For the text-containing cell, return its midpoint in [x, y] coordinate format. 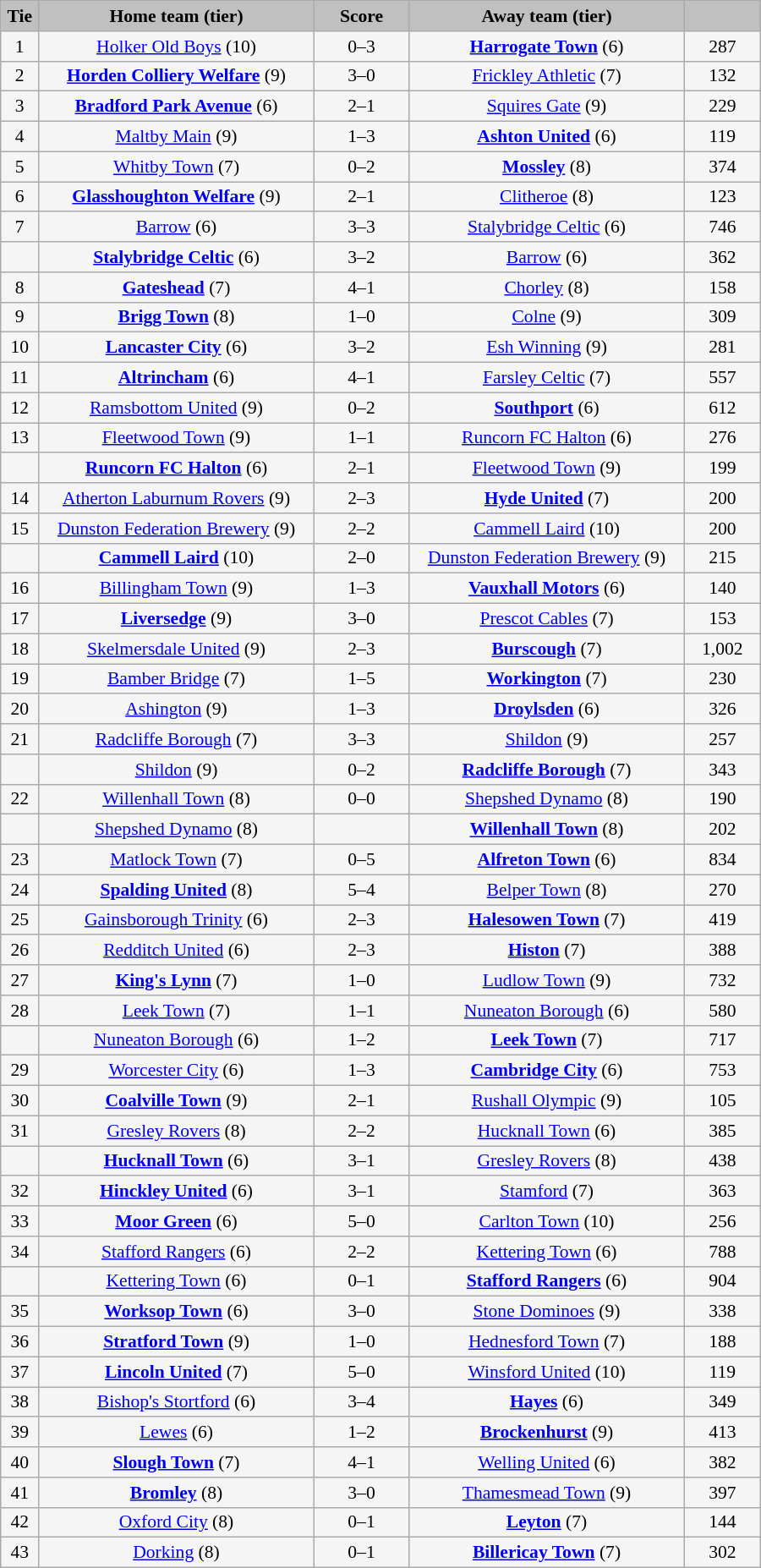
Billericay Town (7) [547, 1553]
Alfreton Town (6) [547, 860]
0–5 [361, 860]
14 [20, 498]
338 [722, 1312]
202 [722, 830]
Holker Old Boys (10) [177, 47]
3 [20, 107]
Gainsborough Trinity (6) [177, 920]
Bradford Park Avenue (6) [177, 107]
Droylsden (6) [547, 710]
123 [722, 197]
28 [20, 1011]
21 [20, 739]
413 [722, 1433]
Thamesmead Town (9) [547, 1493]
Southport (6) [547, 408]
Stratford Town (9) [177, 1342]
Slough Town (7) [177, 1462]
36 [20, 1342]
42 [20, 1522]
38 [20, 1402]
10 [20, 348]
11 [20, 378]
Redditch United (6) [177, 951]
31 [20, 1131]
4 [20, 137]
Halesowen Town (7) [547, 920]
580 [722, 1011]
256 [722, 1221]
Gateshead (7) [177, 288]
Worksop Town (6) [177, 1312]
2 [20, 76]
Bromley (8) [177, 1493]
30 [20, 1101]
20 [20, 710]
Ramsbottom United (9) [177, 408]
Tie [20, 16]
326 [722, 710]
Score [361, 16]
140 [722, 589]
385 [722, 1131]
Colne (9) [547, 317]
25 [20, 920]
Lincoln United (7) [177, 1372]
Ludlow Town (9) [547, 980]
Bishop's Stortford (6) [177, 1402]
32 [20, 1192]
Spalding United (8) [177, 890]
27 [20, 980]
Home team (tier) [177, 16]
2–0 [361, 558]
Billingham Town (9) [177, 589]
132 [722, 76]
Hinckley United (6) [177, 1192]
746 [722, 228]
362 [722, 257]
388 [722, 951]
24 [20, 890]
717 [722, 1040]
Welling United (6) [547, 1462]
188 [722, 1342]
7 [20, 228]
1–5 [361, 679]
Brigg Town (8) [177, 317]
26 [20, 951]
281 [722, 348]
Hyde United (7) [547, 498]
16 [20, 589]
382 [722, 1462]
8 [20, 288]
Cambridge City (6) [547, 1071]
Ashington (9) [177, 710]
419 [722, 920]
Moor Green (6) [177, 1221]
612 [722, 408]
39 [20, 1433]
Harrogate Town (6) [547, 47]
Stone Dominoes (9) [547, 1312]
33 [20, 1221]
Farsley Celtic (7) [547, 378]
40 [20, 1462]
Coalville Town (9) [177, 1101]
732 [722, 980]
276 [722, 438]
Prescot Cables (7) [547, 619]
158 [722, 288]
Mossley (8) [547, 167]
1,002 [722, 649]
Histon (7) [547, 951]
105 [722, 1101]
34 [20, 1252]
3–4 [361, 1402]
Hednesford Town (7) [547, 1342]
343 [722, 770]
349 [722, 1402]
Lancaster City (6) [177, 348]
19 [20, 679]
5 [20, 167]
Rushall Olympic (9) [547, 1101]
Burscough (7) [547, 649]
22 [20, 799]
374 [722, 167]
788 [722, 1252]
43 [20, 1553]
37 [20, 1372]
Dorking (8) [177, 1553]
13 [20, 438]
Liversedge (9) [177, 619]
144 [722, 1522]
Ashton United (6) [547, 137]
18 [20, 649]
Vauxhall Motors (6) [547, 589]
Frickley Athletic (7) [547, 76]
King's Lynn (7) [177, 980]
Hayes (6) [547, 1402]
Belper Town (8) [547, 890]
438 [722, 1161]
15 [20, 529]
Stamford (7) [547, 1192]
Atherton Laburnum Rovers (9) [177, 498]
23 [20, 860]
41 [20, 1493]
270 [722, 890]
12 [20, 408]
Glasshoughton Welfare (9) [177, 197]
230 [722, 679]
35 [20, 1312]
834 [722, 860]
Clitheroe (8) [547, 197]
Chorley (8) [547, 288]
229 [722, 107]
Horden Colliery Welfare (9) [177, 76]
29 [20, 1071]
Matlock Town (7) [177, 860]
Esh Winning (9) [547, 348]
Winsford United (10) [547, 1372]
257 [722, 739]
215 [722, 558]
Altrincham (6) [177, 378]
153 [722, 619]
Oxford City (8) [177, 1522]
302 [722, 1553]
Worcester City (6) [177, 1071]
Away team (tier) [547, 16]
Whitby Town (7) [177, 167]
397 [722, 1493]
753 [722, 1071]
287 [722, 47]
Brockenhurst (9) [547, 1433]
Bamber Bridge (7) [177, 679]
Skelmersdale United (9) [177, 649]
Maltby Main (9) [177, 137]
557 [722, 378]
904 [722, 1281]
199 [722, 469]
0–0 [361, 799]
9 [20, 317]
1 [20, 47]
Workington (7) [547, 679]
Squires Gate (9) [547, 107]
363 [722, 1192]
190 [722, 799]
309 [722, 317]
17 [20, 619]
6 [20, 197]
Leyton (7) [547, 1522]
5–4 [361, 890]
Carlton Town (10) [547, 1221]
0–3 [361, 47]
Lewes (6) [177, 1433]
